Scan for the cell matching the given text and deliver its [X, Y] coordinate at center. 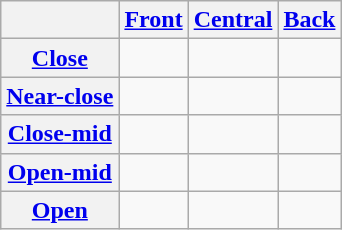
Close-mid [60, 134]
Close [60, 58]
Open [60, 210]
Near-close [60, 96]
Back [310, 20]
Open-mid [60, 172]
Front [154, 20]
Central [233, 20]
